Locate the cell with the specified text and output its [x, y] center coordinate. 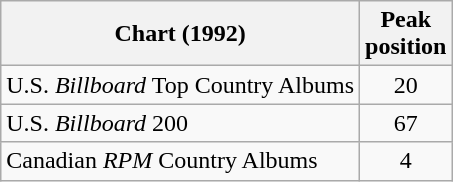
67 [406, 123]
Canadian RPM Country Albums [180, 161]
20 [406, 85]
U.S. Billboard 200 [180, 123]
Peakposition [406, 34]
4 [406, 161]
U.S. Billboard Top Country Albums [180, 85]
Chart (1992) [180, 34]
